Search for the cell housing the specified text and yield its [x, y] center coordinate. 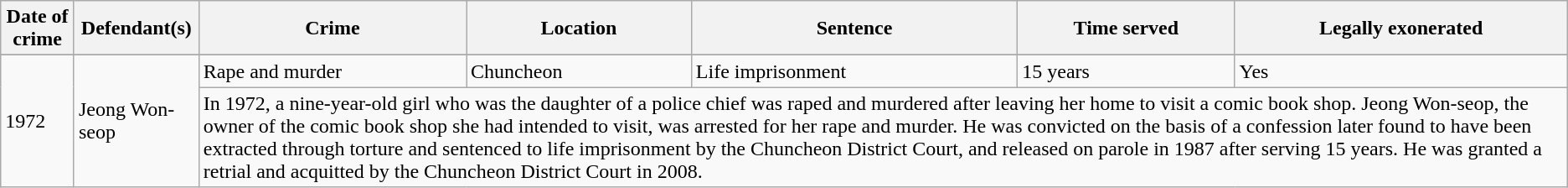
Location [580, 29]
Sentence [854, 29]
Life imprisonment [854, 71]
Legally exonerated [1400, 29]
Rape and murder [332, 71]
Time served [1126, 29]
Defendant(s) [136, 29]
Jeong Won-seop [136, 121]
Chuncheon [580, 71]
Date of crime [38, 29]
Crime [332, 29]
Yes [1400, 71]
15 years [1126, 71]
1972 [38, 121]
